Determine the (X, Y) coordinate at the center of the cell enclosing the given text.  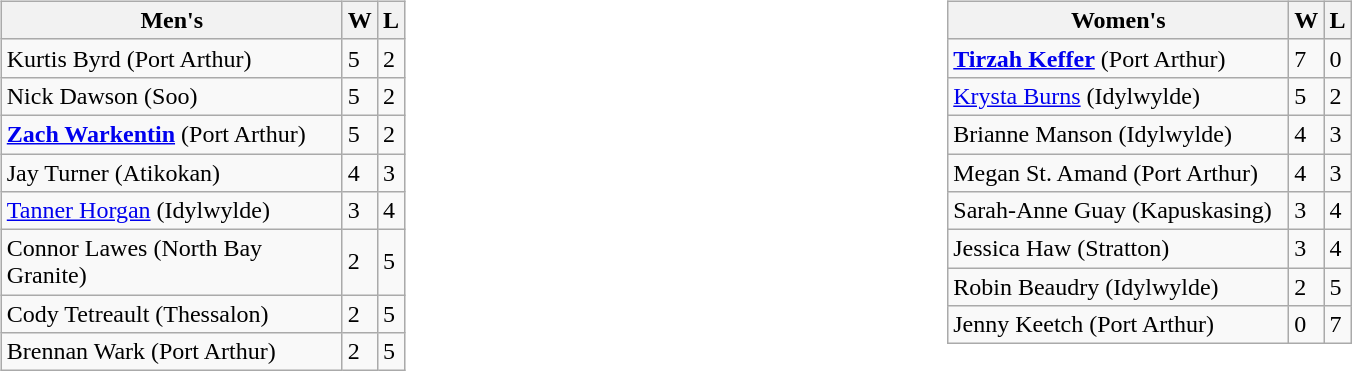
Zach Warkentin (Port Arthur) (172, 134)
Kurtis Byrd (Port Arthur) (172, 58)
Megan St. Amand (Port Arthur) (1118, 173)
Jessica Haw (Stratton) (1118, 249)
Krysta Burns (Idylwylde) (1118, 96)
Nick Dawson (Soo) (172, 96)
Brianne Manson (Idylwylde) (1118, 134)
Jenny Keetch (Port Arthur) (1118, 325)
Robin Beaudry (Idylwylde) (1118, 287)
Cody Tetreault (Thessalon) (172, 314)
Women's (1118, 20)
Tanner Horgan (Idylwylde) (172, 211)
Tirzah Keffer (Port Arthur) (1118, 58)
Brennan Wark (Port Arthur) (172, 352)
Connor Lawes (North Bay Granite) (172, 262)
Men's (172, 20)
Jay Turner (Atikokan) (172, 173)
Sarah-Anne Guay (Kapuskasing) (1118, 211)
